Output the (x, y) coordinate of the center of the cell containing the given text.  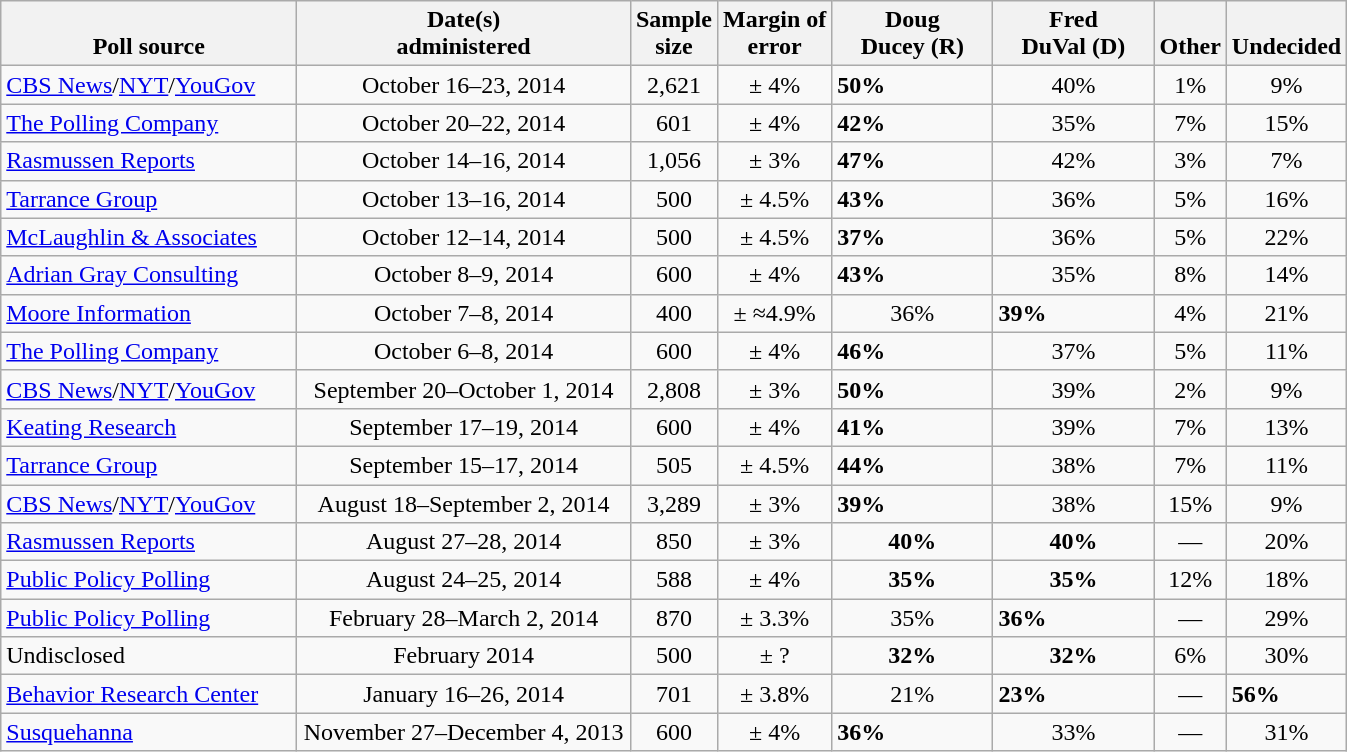
18% (1286, 580)
Undisclosed (149, 656)
Poll source (149, 34)
Moore Information (149, 313)
October 8–9, 2014 (464, 275)
Undecided (1286, 34)
September 20–October 1, 2014 (464, 389)
2% (1190, 389)
October 14–16, 2014 (464, 161)
46% (912, 351)
October 6–8, 2014 (464, 351)
870 (674, 618)
February 2014 (464, 656)
October 16–23, 2014 (464, 85)
14% (1286, 275)
McLaughlin & Associates (149, 237)
56% (1286, 694)
1% (1190, 85)
47% (912, 161)
1,056 (674, 161)
44% (912, 465)
Susquehanna (149, 732)
February 28–March 2, 2014 (464, 618)
2,808 (674, 389)
Other (1190, 34)
22% (1286, 237)
± ≈4.9% (774, 313)
30% (1286, 656)
6% (1190, 656)
850 (674, 542)
13% (1286, 427)
12% (1190, 580)
33% (1074, 732)
August 18–September 2, 2014 (464, 503)
October 12–14, 2014 (464, 237)
DougDucey (R) (912, 34)
4% (1190, 313)
Samplesize (674, 34)
601 (674, 123)
October 20–22, 2014 (464, 123)
Behavior Research Center (149, 694)
September 15–17, 2014 (464, 465)
3% (1190, 161)
September 17–19, 2014 (464, 427)
Margin oferror (774, 34)
2,621 (674, 85)
± 3.3% (774, 618)
October 7–8, 2014 (464, 313)
± 3.8% (774, 694)
505 (674, 465)
August 27–28, 2014 (464, 542)
8% (1190, 275)
October 13–16, 2014 (464, 199)
November 27–December 4, 2013 (464, 732)
Date(s)administered (464, 34)
29% (1286, 618)
23% (1074, 694)
41% (912, 427)
400 (674, 313)
January 16–26, 2014 (464, 694)
701 (674, 694)
16% (1286, 199)
August 24–25, 2014 (464, 580)
Keating Research (149, 427)
FredDuVal (D) (1074, 34)
20% (1286, 542)
588 (674, 580)
± ? (774, 656)
3,289 (674, 503)
31% (1286, 732)
Adrian Gray Consulting (149, 275)
